Extract the (x, y) coordinate from the center of the cell holding the provided text.  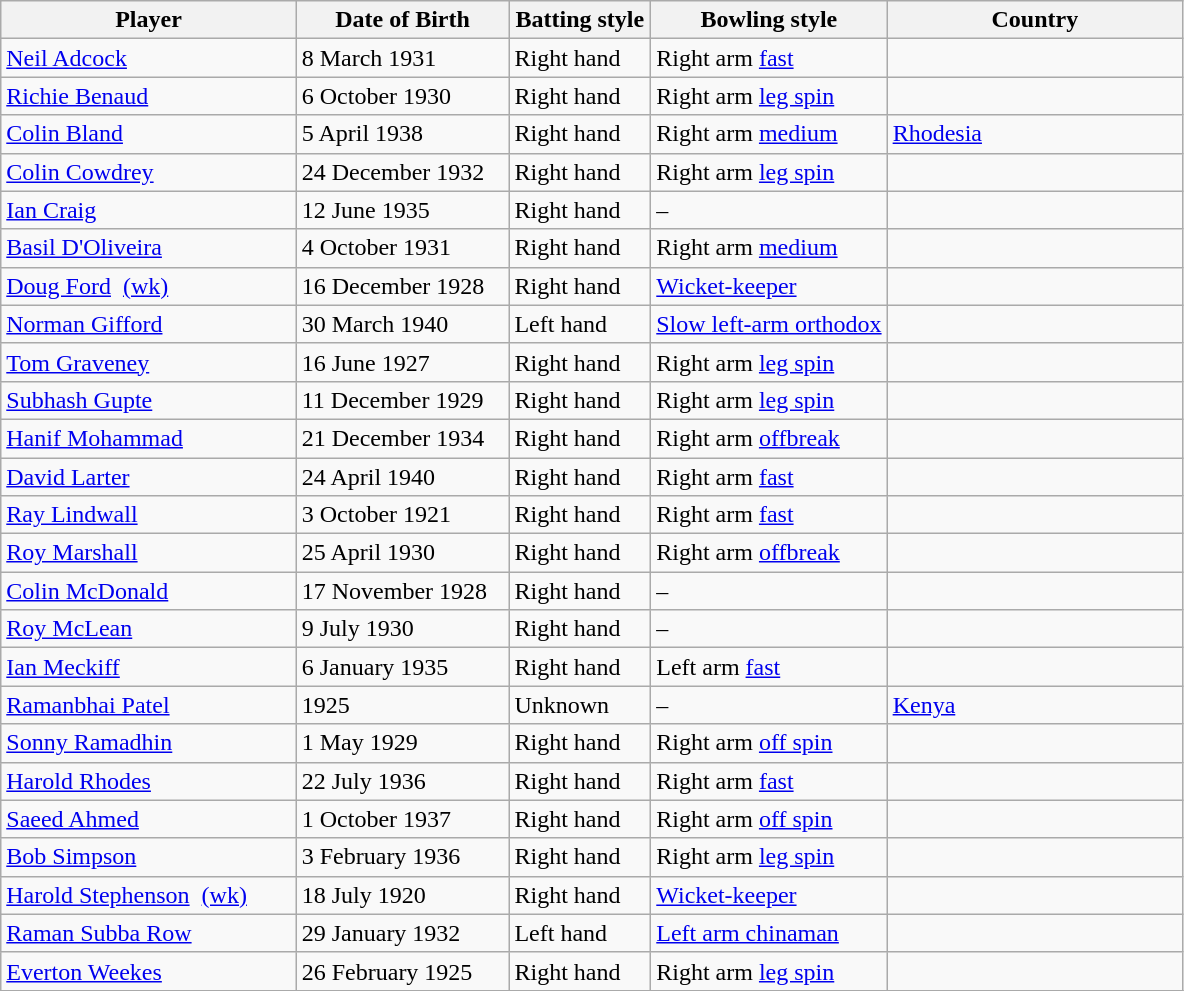
Unknown (580, 705)
Colin McDonald (148, 591)
Neil Adcock (148, 58)
9 July 1930 (402, 629)
Slow left-arm orthodox (769, 324)
Ian Craig (148, 210)
3 October 1921 (402, 515)
4 October 1931 (402, 248)
Everton Weekes (148, 971)
Doug Ford (wk) (148, 286)
Ian Meckiff (148, 667)
Country (1034, 20)
Basil D'Oliveira (148, 248)
Harold Stephenson (wk) (148, 895)
Colin Cowdrey (148, 172)
Rhodesia (1034, 134)
21 December 1934 (402, 438)
Batting style (580, 20)
Colin Bland (148, 134)
26 February 1925 (402, 971)
Saeed Ahmed (148, 819)
5 April 1938 (402, 134)
Tom Graveney (148, 362)
3 February 1936 (402, 857)
Ramanbhai Patel (148, 705)
22 July 1936 (402, 781)
30 March 1940 (402, 324)
Ray Lindwall (148, 515)
24 April 1940 (402, 477)
David Larter (148, 477)
Kenya (1034, 705)
Roy Marshall (148, 553)
1 May 1929 (402, 743)
8 March 1931 (402, 58)
Raman Subba Row (148, 933)
Richie Benaud (148, 96)
Bob Simpson (148, 857)
11 December 1929 (402, 400)
17 November 1928 (402, 591)
25 April 1930 (402, 553)
16 December 1928 (402, 286)
Roy McLean (148, 629)
Date of Birth (402, 20)
24 December 1932 (402, 172)
1925 (402, 705)
Player (148, 20)
18 July 1920 (402, 895)
Bowling style (769, 20)
29 January 1932 (402, 933)
Sonny Ramadhin (148, 743)
Left arm chinaman (769, 933)
Norman Gifford (148, 324)
Hanif Mohammad (148, 438)
Left arm fast (769, 667)
16 June 1927 (402, 362)
6 October 1930 (402, 96)
12 June 1935 (402, 210)
Subhash Gupte (148, 400)
1 October 1937 (402, 819)
6 January 1935 (402, 667)
Harold Rhodes (148, 781)
